For the text-containing cell, return its midpoint in (X, Y) coordinate format. 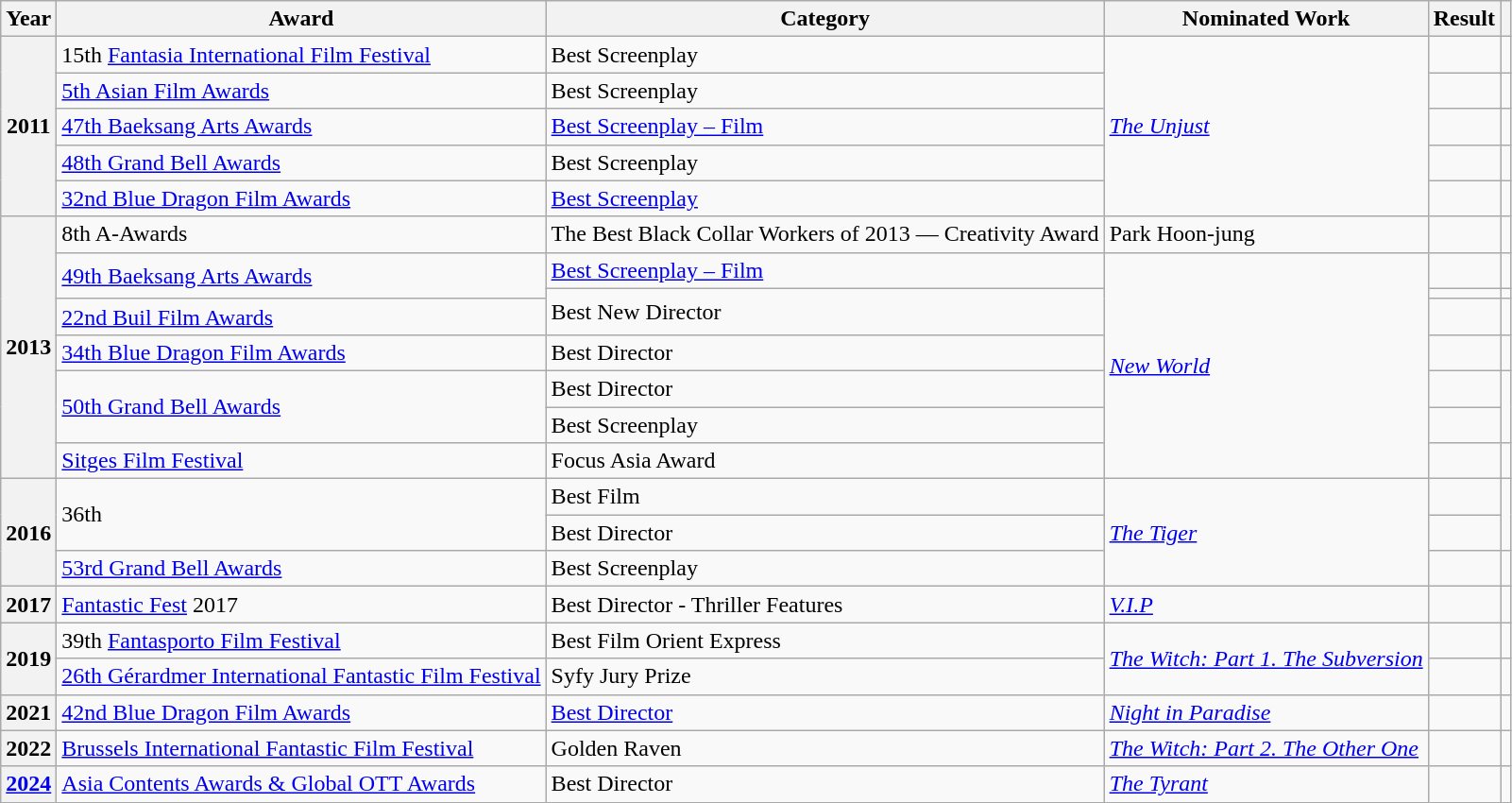
49th Baeksang Arts Awards (301, 276)
Park Hoon-jung (1266, 234)
2013 (28, 348)
5th Asian Film Awards (301, 91)
Year (28, 19)
2021 (28, 712)
2011 (28, 127)
2017 (28, 605)
2019 (28, 658)
Best New Director (825, 312)
Nominated Work (1266, 19)
V.I.P (1266, 605)
8th A-Awards (301, 234)
The Witch: Part 1. The Subversion (1266, 658)
Best Film Orient Express (825, 641)
Best Film (825, 497)
2016 (28, 533)
47th Baeksang Arts Awards (301, 127)
Focus Asia Award (825, 461)
Asia Contents Awards & Global OTT Awards (301, 784)
The Witch: Part 2. The Other One (1266, 748)
53rd Grand Bell Awards (301, 569)
Sitges Film Festival (301, 461)
2022 (28, 748)
15th Fantasia International Film Festival (301, 55)
The Tiger (1266, 533)
Syfy Jury Prize (825, 676)
Brussels International Fantastic Film Festival (301, 748)
The Best Black Collar Workers of 2013 — Creativity Award (825, 234)
Best Director - Thriller Features (825, 605)
Category (825, 19)
The Tyrant (1266, 784)
39th Fantasporto Film Festival (301, 641)
2024 (28, 784)
26th Gérardmer International Fantastic Film Festival (301, 676)
Golden Raven (825, 748)
Award (301, 19)
The Unjust (1266, 127)
22nd Buil Film Awards (301, 316)
42nd Blue Dragon Film Awards (301, 712)
32nd Blue Dragon Film Awards (301, 198)
36th (301, 515)
Night in Paradise (1266, 712)
48th Grand Bell Awards (301, 162)
Result (1464, 19)
New World (1266, 365)
50th Grand Bell Awards (301, 406)
Fantastic Fest 2017 (301, 605)
34th Blue Dragon Film Awards (301, 352)
